Search for the cell housing the specified text and yield its (x, y) center coordinate. 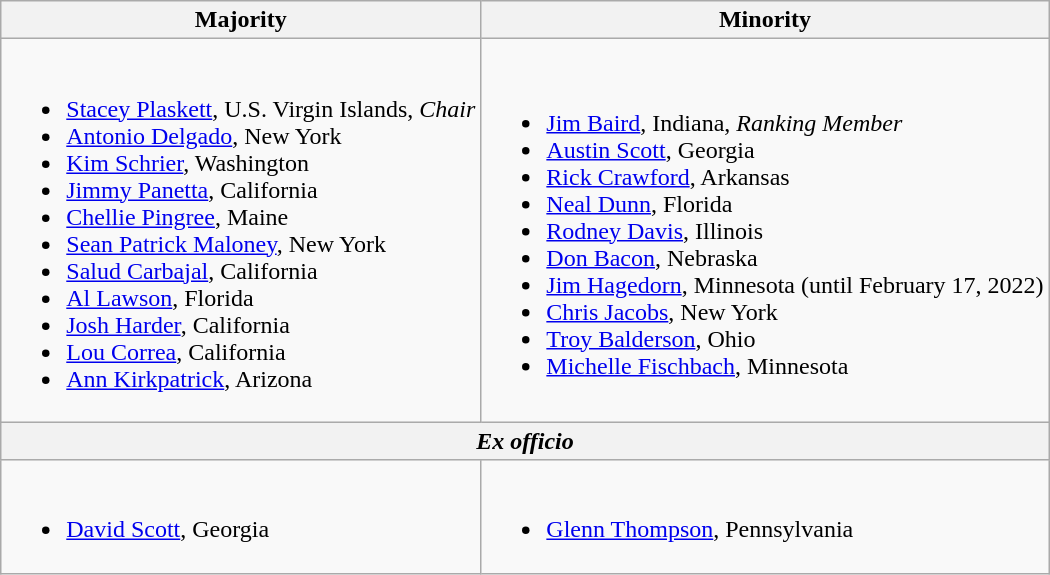
David Scott, Georgia (241, 516)
Majority (241, 20)
Glenn Thompson, Pennsylvania (765, 516)
Ex officio (525, 441)
Minority (765, 20)
